Find where the given text appears and provide that cell's center as [X, Y] coordinate. 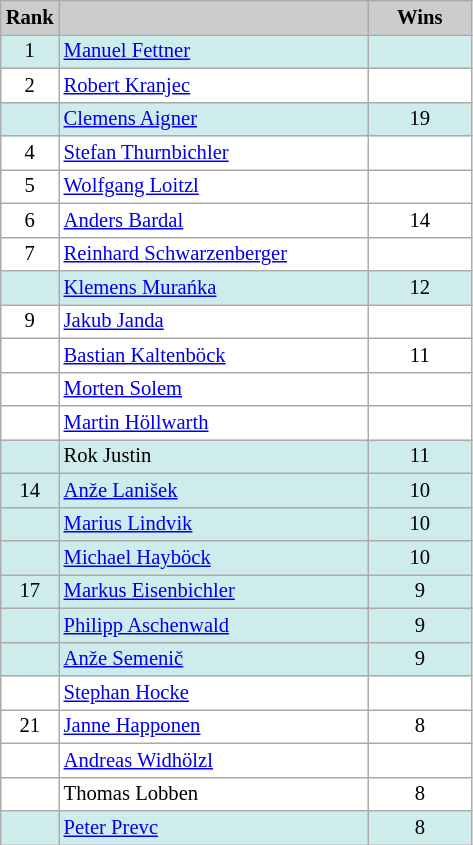
4 [30, 153]
Rank [30, 17]
17 [30, 591]
Anže Lanišek [214, 490]
Philipp Aschenwald [214, 625]
Clemens Aigner [214, 119]
Marius Lindvik [214, 524]
Andreas Widhölzl [214, 760]
Bastian Kaltenböck [214, 355]
2 [30, 85]
Reinhard Schwarzenberger [214, 254]
5 [30, 186]
7 [30, 254]
Markus Eisenbichler [214, 591]
12 [420, 287]
Rok Justin [214, 456]
Anders Bardal [214, 220]
21 [30, 726]
Manuel Fettner [214, 51]
1 [30, 51]
Peter Prevc [214, 827]
Robert Kranjec [214, 85]
6 [30, 220]
Stephan Hocke [214, 693]
19 [420, 119]
Martin Höllwarth [214, 423]
Stefan Thurnbichler [214, 153]
Janne Happonen [214, 726]
Anže Semenič [214, 659]
Klemens Murańka [214, 287]
Thomas Lobben [214, 794]
Morten Solem [214, 389]
Wolfgang Loitzl [214, 186]
Michael Hayböck [214, 557]
Jakub Janda [214, 321]
Wins [420, 17]
